Find where the given text appears and provide that cell's center as [X, Y] coordinate. 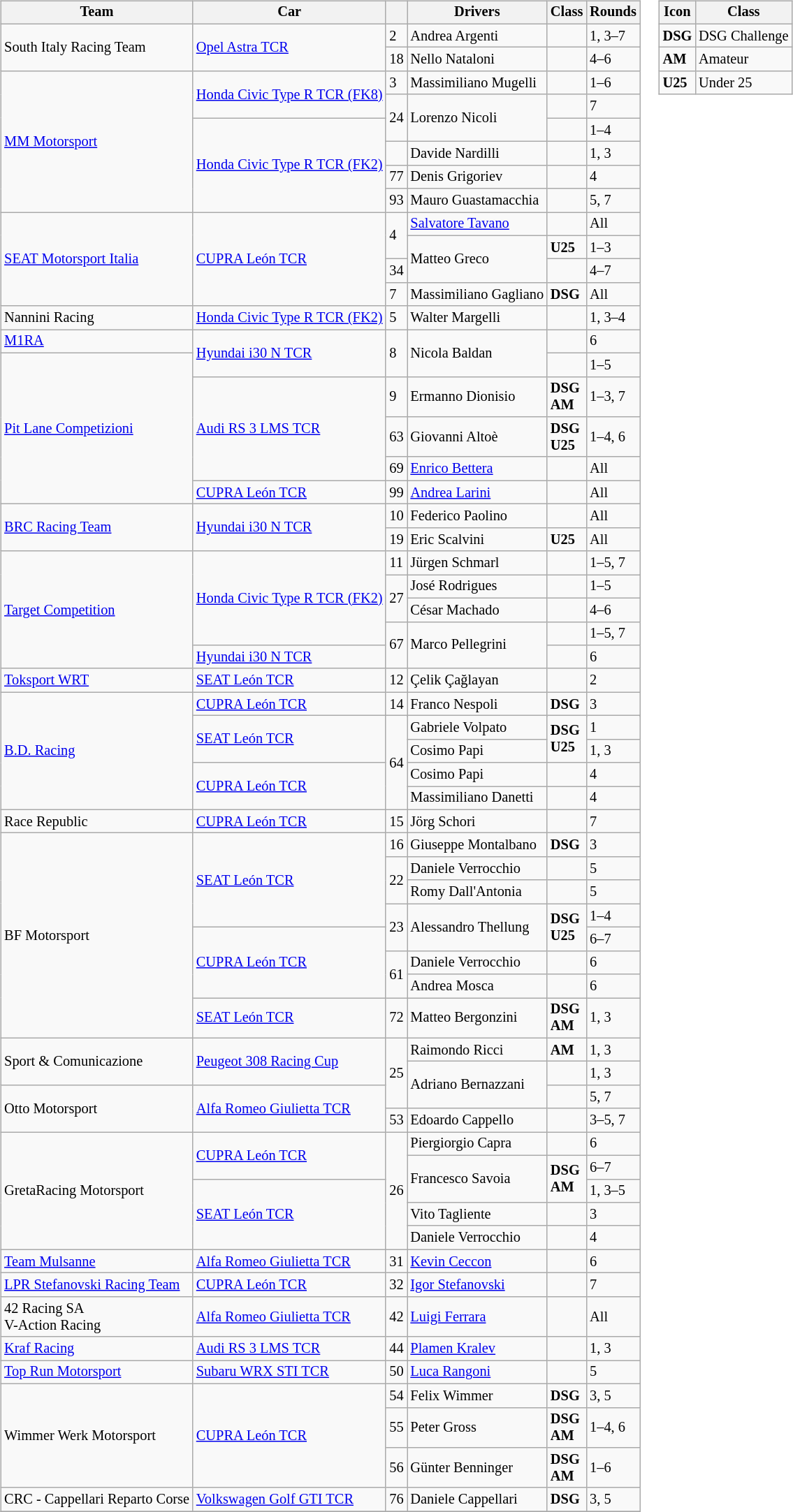
Drivers [476, 13]
23 [396, 927]
Franco Nespoli [476, 704]
Sport & Comunicazione [96, 1062]
Giovanni Altoè [476, 437]
8 [396, 353]
10 [396, 516]
1, 3–5 [613, 1191]
53 [396, 1120]
64 [396, 763]
Daniele Cappellari [476, 1499]
19 [396, 539]
Ermanno Dionisio [476, 397]
Rounds [613, 13]
BRC Racing Team [96, 528]
South Italy Racing Team [96, 47]
Edoardo Cappello [476, 1120]
Car [289, 13]
Luca Rangoni [476, 1372]
3–5, 7 [613, 1120]
Nello Nataloni [476, 59]
DSG Challenge [743, 36]
Luigi Ferrara [476, 1316]
Jörg Schori [476, 821]
Matteo Greco [476, 258]
Subaru WRX STI TCR [289, 1372]
32 [396, 1285]
Massimiliano Gagliano [476, 295]
26 [396, 1191]
50 [396, 1372]
1–3, 7 [613, 397]
Adriano Bernazzani [476, 1085]
Giuseppe Montalbano [476, 845]
42 [396, 1316]
Federico Paolino [476, 516]
Peter Gross [476, 1427]
93 [396, 200]
22 [396, 880]
72 [396, 1018]
Peugeot 308 Racing Cup [289, 1062]
31 [396, 1261]
SEAT Motorsport Italia [96, 260]
Pit Lane Competizioni [96, 428]
18 [396, 59]
44 [396, 1349]
Lorenzo Nicoli [476, 117]
99 [396, 492]
Çelik Çağlayan [476, 680]
Romy Dall'Antonia [476, 892]
Plamen Kralev [476, 1349]
Walter Margelli [476, 318]
Andrea Mosca [476, 986]
MM Motorsport [96, 142]
Amateur [743, 59]
Wimmer Werk Motorsport [96, 1436]
15 [396, 821]
César Machado [476, 610]
67 [396, 645]
76 [396, 1499]
Andrea Argenti [476, 36]
Team Mulsanne [96, 1261]
1, 3–4 [613, 318]
Massimiliano Danetti [476, 798]
Gabriele Volpato [476, 728]
B.D. Racing [96, 751]
24 [396, 117]
Alessandro Thellung [476, 927]
Kraf Racing [96, 1349]
69 [396, 469]
Race Republic [96, 821]
Otto Motorsport [96, 1109]
Günter Benninger [476, 1468]
Nicola Baldan [476, 353]
Vito Tagliente [476, 1214]
Marco Pellegrini [476, 645]
61 [396, 974]
Under 25 [743, 83]
16 [396, 845]
25 [396, 1073]
Raimondo Ricci [476, 1050]
34 [396, 271]
Mauro Guastamacchia [476, 200]
BF Motorsport [96, 936]
56 [396, 1468]
14 [396, 704]
Salvatore Tavano [476, 224]
LPR Stefanovski Racing Team [96, 1285]
José Rodrigues [476, 587]
Toksport WRT [96, 680]
Honda Civic Type R TCR (FK8) [289, 95]
Target Competition [96, 610]
Eric Scalvini [476, 539]
42 Racing SA V-Action Racing [96, 1316]
Francesco Savoia [476, 1179]
Matteo Bergonzini [476, 1018]
55 [396, 1427]
Piergiorgio Capra [476, 1144]
Massimiliano Mugelli [476, 83]
Davide Nardilli [476, 154]
Denis Grigoriev [476, 177]
1 [613, 728]
Kevin Ceccon [476, 1261]
77 [396, 177]
Opel Astra TCR [289, 47]
M1RA [96, 342]
11 [396, 563]
Icon [678, 13]
Team [96, 13]
Nannini Racing [96, 318]
Volkswagen Golf GTI TCR [289, 1499]
Top Run Motorsport [96, 1372]
12 [396, 680]
54 [396, 1395]
Igor Stefanovski [476, 1285]
9 [396, 397]
1, 3–7 [613, 36]
27 [396, 598]
CRC - Cappellari Reparto Corse [96, 1499]
GretaRacing Motorsport [96, 1191]
4–7 [613, 271]
1–3 [613, 247]
63 [396, 437]
Jürgen Schmarl [476, 563]
Andrea Larini [476, 492]
Enrico Bettera [476, 469]
Felix Wimmer [476, 1395]
